Detect which cell encompasses the target text, then output its (X, Y) center coordinate. 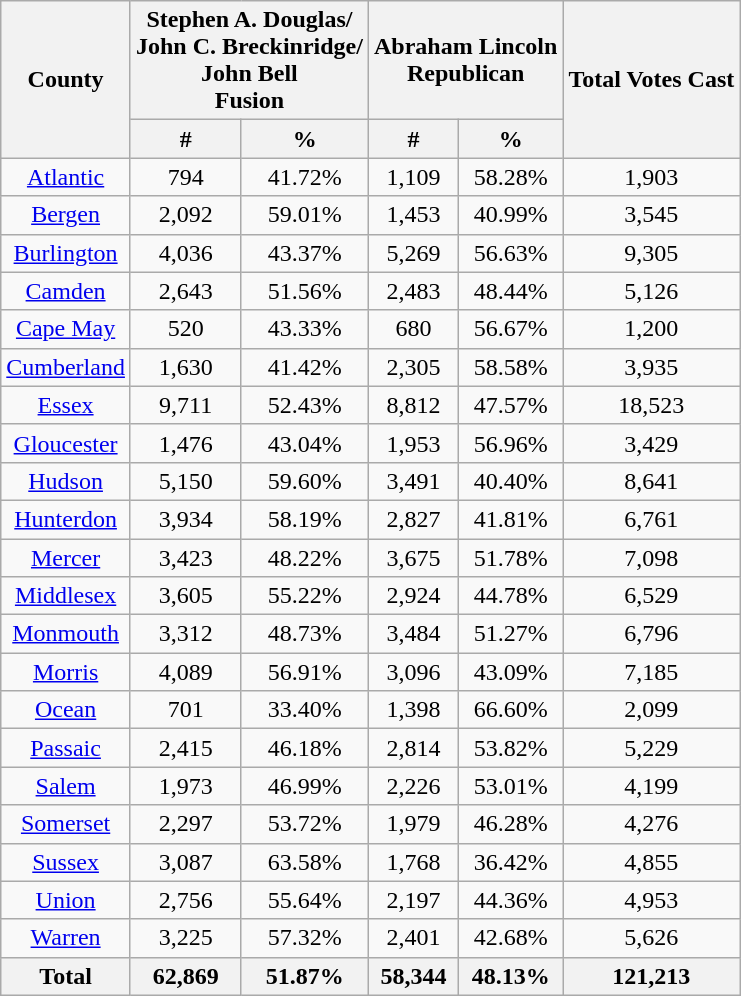
3,429 (652, 443)
41.81% (511, 519)
47.57% (511, 405)
2,814 (413, 748)
43.04% (305, 443)
Atlantic (66, 177)
5,150 (185, 481)
Cumberland (66, 367)
2,297 (185, 824)
Passaic (66, 748)
Somerset (66, 824)
18,523 (652, 405)
51.56% (305, 291)
3,225 (185, 938)
Salem (66, 786)
Mercer (66, 557)
9,711 (185, 405)
56.67% (511, 329)
58.58% (511, 367)
1,953 (413, 443)
48.73% (305, 634)
2,226 (413, 786)
Total Votes Cast (652, 80)
44.78% (511, 596)
8,641 (652, 481)
7,098 (652, 557)
36.42% (511, 862)
56.63% (511, 253)
Union (66, 900)
8,812 (413, 405)
51.87% (305, 976)
3,934 (185, 519)
Hudson (66, 481)
2,197 (413, 900)
4,036 (185, 253)
58.28% (511, 177)
6,761 (652, 519)
2,483 (413, 291)
2,756 (185, 900)
4,953 (652, 900)
Cape May (66, 329)
3,675 (413, 557)
794 (185, 177)
53.72% (305, 824)
58,344 (413, 976)
1,200 (652, 329)
1,630 (185, 367)
55.64% (305, 900)
3,087 (185, 862)
Camden (66, 291)
1,453 (413, 215)
3,605 (185, 596)
1,109 (413, 177)
40.99% (511, 215)
121,213 (652, 976)
701 (185, 710)
56.91% (305, 672)
Gloucester (66, 443)
3,423 (185, 557)
5,229 (652, 748)
6,529 (652, 596)
1,768 (413, 862)
48.13% (511, 976)
56.96% (511, 443)
4,855 (652, 862)
63.58% (305, 862)
Hunterdon (66, 519)
Middlesex (66, 596)
680 (413, 329)
1,979 (413, 824)
2,092 (185, 215)
3,096 (413, 672)
6,796 (652, 634)
2,401 (413, 938)
Abraham LincolnRepublican (465, 60)
Warren (66, 938)
51.78% (511, 557)
520 (185, 329)
5,269 (413, 253)
Morris (66, 672)
1,973 (185, 786)
Bergen (66, 215)
9,305 (652, 253)
3,935 (652, 367)
46.18% (305, 748)
48.22% (305, 557)
Ocean (66, 710)
5,126 (652, 291)
62,869 (185, 976)
2,099 (652, 710)
42.68% (511, 938)
43.33% (305, 329)
41.72% (305, 177)
53.82% (511, 748)
Essex (66, 405)
Total (66, 976)
1,903 (652, 177)
4,089 (185, 672)
53.01% (511, 786)
2,827 (413, 519)
46.99% (305, 786)
Sussex (66, 862)
58.19% (305, 519)
1,476 (185, 443)
Burlington (66, 253)
33.40% (305, 710)
59.01% (305, 215)
2,305 (413, 367)
Monmouth (66, 634)
43.09% (511, 672)
59.60% (305, 481)
3,312 (185, 634)
51.27% (511, 634)
57.32% (305, 938)
41.42% (305, 367)
66.60% (511, 710)
46.28% (511, 824)
2,415 (185, 748)
2,924 (413, 596)
43.37% (305, 253)
County (66, 80)
1,398 (413, 710)
3,545 (652, 215)
3,491 (413, 481)
40.40% (511, 481)
48.44% (511, 291)
7,185 (652, 672)
2,643 (185, 291)
5,626 (652, 938)
Stephen A. Douglas/John C. Breckinridge/John BellFusion (249, 60)
55.22% (305, 596)
52.43% (305, 405)
4,276 (652, 824)
3,484 (413, 634)
44.36% (511, 900)
4,199 (652, 786)
